Pinpoint the cell where the given text exists, returning its (x, y) midpoint coordinate. 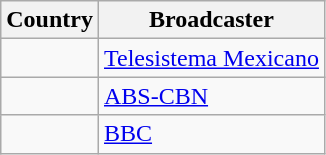
Telesistema Mexicano (211, 58)
Country (50, 20)
BBC (211, 134)
ABS-CBN (211, 96)
Broadcaster (211, 20)
